From the cell containing the given text, extract its center point as [X, Y] coordinate. 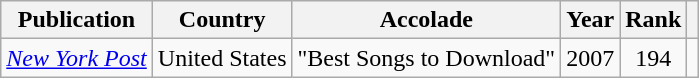
"Best Songs to Download" [426, 58]
Country [222, 20]
New York Post [77, 58]
United States [222, 58]
Publication [77, 20]
Accolade [426, 20]
194 [654, 58]
Year [590, 20]
Rank [654, 20]
2007 [590, 58]
